From the cell containing the given text, extract its center point as [x, y] coordinate. 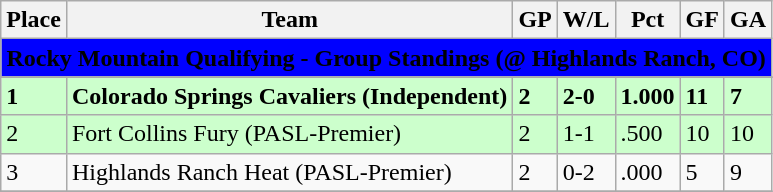
.000 [648, 172]
.500 [648, 134]
Team [289, 20]
11 [702, 96]
Colorado Springs Cavaliers (Independent) [289, 96]
Rocky Mountain Qualifying - Group Standings (@ Highlands Ranch, CO) [386, 58]
3 [34, 172]
1 [34, 96]
GF [702, 20]
GP [535, 20]
Pct [648, 20]
Fort Collins Fury (PASL-Premier) [289, 134]
1.000 [648, 96]
Place [34, 20]
Highlands Ranch Heat (PASL-Premier) [289, 172]
9 [748, 172]
2-0 [586, 96]
1-1 [586, 134]
7 [748, 96]
5 [702, 172]
0-2 [586, 172]
W/L [586, 20]
GA [748, 20]
